From the cell containing the given text, extract its center point as [x, y] coordinate. 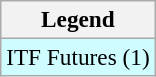
ITF Futures (1) [78, 57]
Legend [78, 19]
